Detect which cell encompasses the target text, then output its (X, Y) center coordinate. 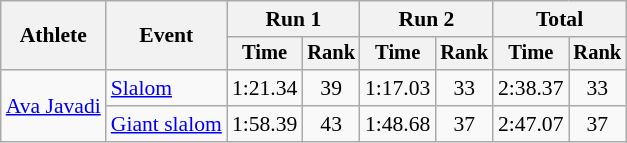
1:48.68 (398, 124)
2:47.07 (530, 124)
Event (166, 36)
39 (331, 88)
Giant slalom (166, 124)
2:38.37 (530, 88)
1:58.39 (264, 124)
Run 2 (426, 19)
Run 1 (294, 19)
Ava Javadi (54, 106)
Total (560, 19)
Athlete (54, 36)
1:17.03 (398, 88)
Slalom (166, 88)
43 (331, 124)
1:21.34 (264, 88)
